Pinpoint the cell where the given text exists, returning its (X, Y) midpoint coordinate. 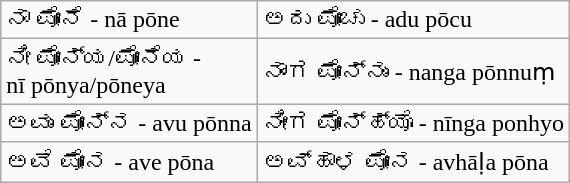
ನಾ ಪೋನೆ - nā pōne (129, 20)
ನಾಂಗ ಪೋನ್ನುಂ - nanga pōnnuṃ (413, 72)
ಅವ್ಹಾಳ ಪೋನ - avhāḷa pōna (413, 162)
ಅದು ಪೋಚು - adu pōcu (413, 20)
ಅವುಂ ಪೋನ್ನ - avu pōnna (129, 123)
ನೀಂಗ ಪೋನ್ಹ್ಯೊ - nīnga ponhyo (413, 123)
ನೀ ಪೋನ್ಯ/ಪೋನೆಯ -nī pōnya/pōneya (129, 72)
ಅವೆ ಪೋನ - ave pōna (129, 162)
